Determine the (X, Y) coordinate at the center of the cell enclosing the given text.  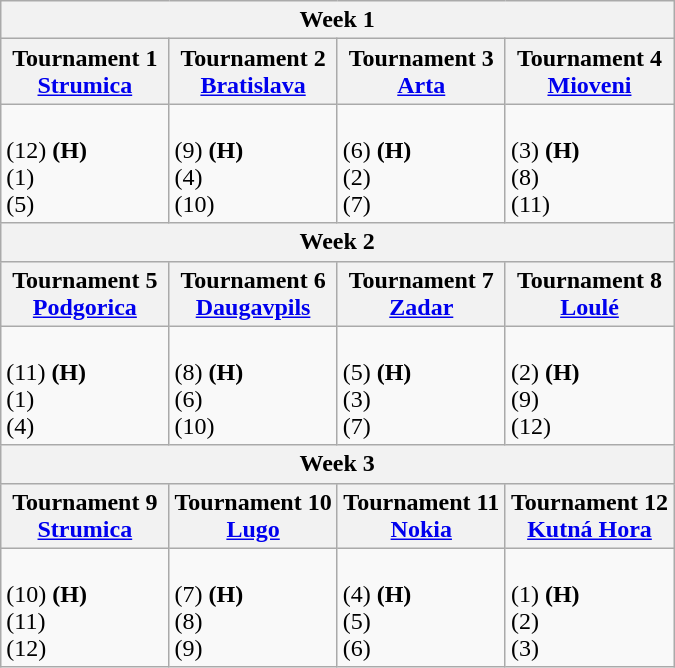
Tournament 12 Kutná Hora (589, 516)
(3) (H) (8) (11) (589, 164)
Tournament 9 Strumica (85, 516)
(7) (H) (8) (9) (253, 608)
Week 1 (338, 20)
(5) (H) (3) (7) (421, 386)
(12) (H) (1) (5) (85, 164)
(4) (H) (5) (6) (421, 608)
Tournament 5 Podgorica (85, 294)
(11) (H) (1) (4) (85, 386)
Tournament 1 Strumica (85, 72)
Tournament 8 Loulé (589, 294)
Tournament 2 Bratislava (253, 72)
Tournament 10 Lugo (253, 516)
Tournament 6 Daugavpils (253, 294)
(8) (H) (6) (10) (253, 386)
Tournament 7 Zadar (421, 294)
Week 2 (338, 242)
(10) (H) (11) (12) (85, 608)
(2) (H) (9) (12) (589, 386)
Week 3 (338, 464)
Tournament 11 Nokia (421, 516)
Tournament 3 Arta (421, 72)
(6) (H) (2) (7) (421, 164)
Tournament 4 Mioveni (589, 72)
(9) (H) (4) (10) (253, 164)
(1) (H) (2) (3) (589, 608)
